Identify which cell holds the provided text, then report its (X, Y) central coordinate. 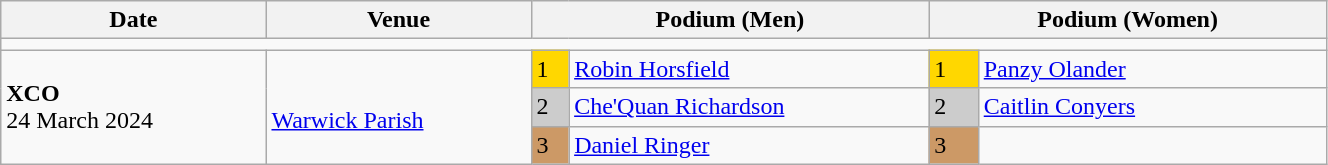
Date (134, 20)
Daniel Ringer (749, 145)
Che'Quan Richardson (749, 107)
Podium (Women) (1128, 20)
Podium (Men) (730, 20)
Caitlin Conyers (1152, 107)
Warwick Parish (398, 107)
XCO 24 March 2024 (134, 107)
Venue (398, 20)
Robin Horsfield (749, 69)
Panzy Olander (1152, 69)
